Determine the (X, Y) coordinate at the center of the cell enclosing the given text.  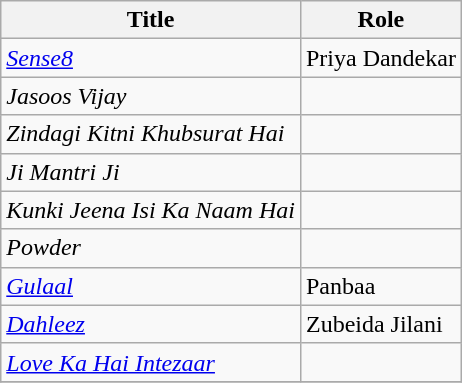
Zindagi Kitni Khubsurat Hai (151, 134)
Role (380, 20)
Powder (151, 248)
Zubeida Jilani (380, 324)
Panbaa (380, 286)
Jasoos Vijay (151, 96)
Priya Dandekar (380, 58)
Sense8 (151, 58)
Love Ka Hai Intezaar (151, 362)
Title (151, 20)
Kunki Jeena Isi Ka Naam Hai (151, 210)
Dahleez (151, 324)
Gulaal (151, 286)
Ji Mantri Ji (151, 172)
